Determine the (x, y) coordinate at the center of the cell enclosing the given text.  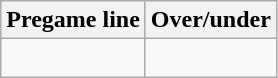
Pregame line (74, 20)
Over/under (210, 20)
